Find where the given text appears and provide that cell's center as (X, Y) coordinate. 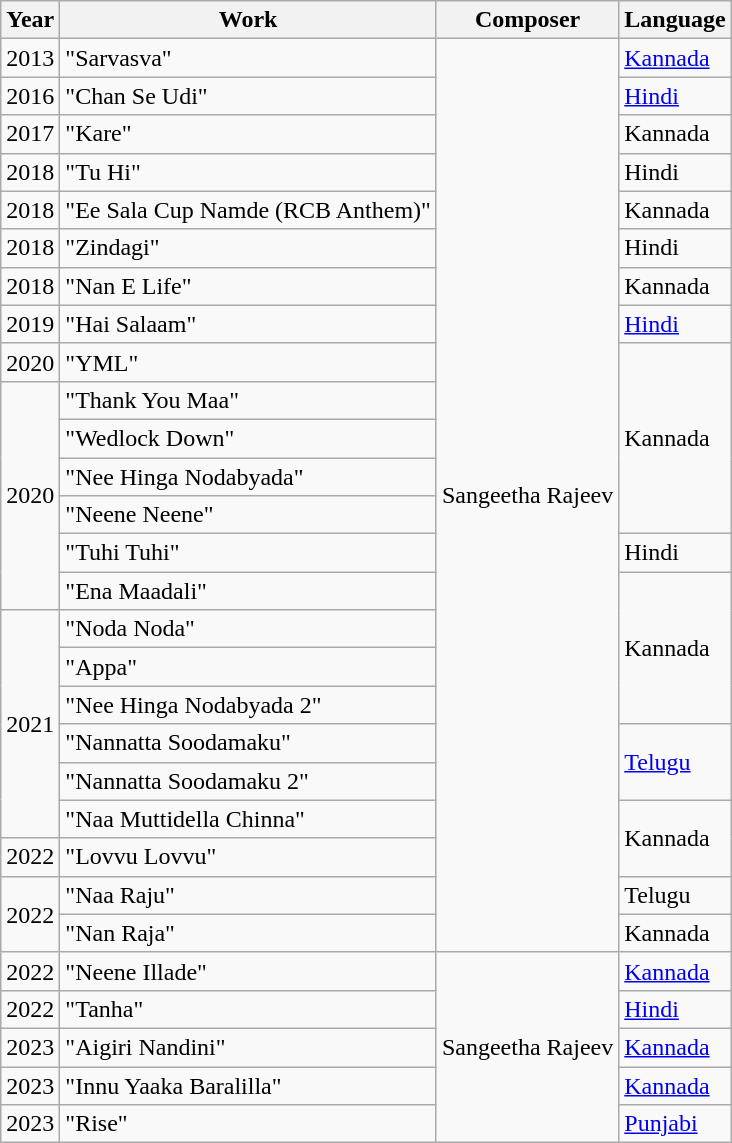
"Noda Noda" (248, 629)
"Thank You Maa" (248, 400)
"Nee Hinga Nodabyada 2" (248, 705)
"Neene Neene" (248, 515)
"Appa" (248, 667)
"Naa Raju" (248, 895)
Composer (527, 20)
"Nannatta Soodamaku" (248, 743)
"Aigiri Nandini" (248, 1047)
Work (248, 20)
"Nan E Life" (248, 286)
Year (30, 20)
"Rise" (248, 1124)
2017 (30, 134)
"Ena Maadali" (248, 591)
"Tuhi Tuhi" (248, 553)
"Wedlock Down" (248, 438)
"Neene Illade" (248, 971)
"YML" (248, 362)
"Chan Se Udi" (248, 96)
"Sarvasva" (248, 58)
"Naa Muttidella Chinna" (248, 819)
"Innu Yaaka Baralilla" (248, 1085)
Language (675, 20)
2013 (30, 58)
"Ee Sala Cup Namde (RCB Anthem)" (248, 210)
"Nannatta Soodamaku 2" (248, 781)
Punjabi (675, 1124)
"Lovvu Lovvu" (248, 857)
"Tanha" (248, 1009)
"Kare" (248, 134)
"Nee Hinga Nodabyada" (248, 477)
"Nan Raja" (248, 933)
"Zindagi" (248, 248)
"Hai Salaam" (248, 324)
2021 (30, 724)
2019 (30, 324)
"Tu Hi" (248, 172)
2016 (30, 96)
